Provide the (x, y) coordinate of the cell's center where the given text is located.  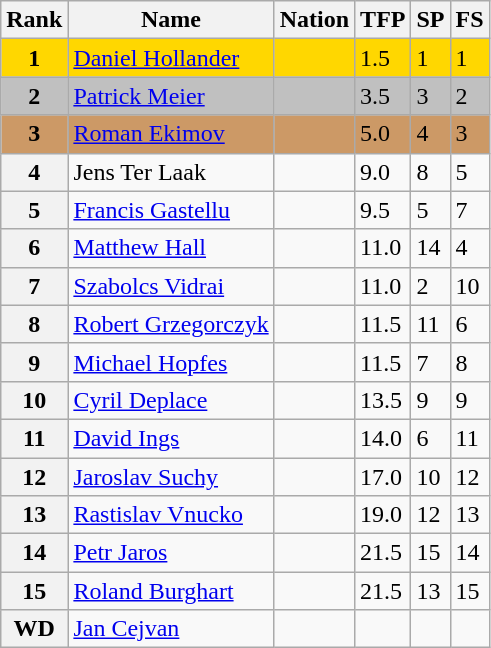
Petr Jaros (171, 553)
1.5 (383, 58)
13.5 (383, 400)
Francis Gastellu (171, 210)
5.0 (383, 134)
9.0 (383, 172)
Daniel Hollander (171, 58)
Robert Grzegorczyk (171, 324)
14.0 (383, 438)
David Ings (171, 438)
Matthew Hall (171, 248)
Roland Burghart (171, 591)
Rank (34, 20)
TFP (383, 20)
17.0 (383, 477)
Jan Cejvan (171, 629)
19.0 (383, 515)
Name (171, 20)
Szabolcs Vidrai (171, 286)
Cyril Deplace (171, 400)
SP (430, 20)
Nation (314, 20)
Jens Ter Laak (171, 172)
Jaroslav Suchy (171, 477)
WD (34, 629)
Michael Hopfes (171, 362)
9.5 (383, 210)
Roman Ekimov (171, 134)
FS (470, 20)
Rastislav Vnucko (171, 515)
Patrick Meier (171, 96)
3.5 (383, 96)
